Provide the [x, y] coordinate of the cell's center where the given text is located.  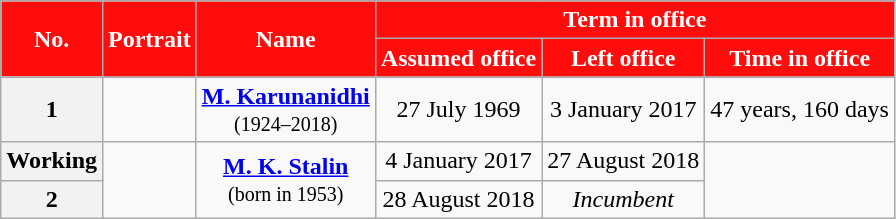
Working [52, 161]
No. [52, 39]
Incumbent [624, 199]
3 January 2017 [624, 110]
Left office [624, 58]
1 [52, 110]
27 July 1969 [458, 110]
4 January 2017 [458, 161]
28 August 2018 [458, 199]
M. K. Stalin(born in 1953) [286, 180]
27 August 2018 [624, 161]
Term in office [634, 20]
Time in office [800, 58]
2 [52, 199]
Name [286, 39]
Assumed office [458, 58]
Portrait [150, 39]
47 years, 160 days [800, 110]
M. Karunanidhi(1924–2018) [286, 110]
